Capture the cell that displays the provided text and extract its (x, y) central coordinate. 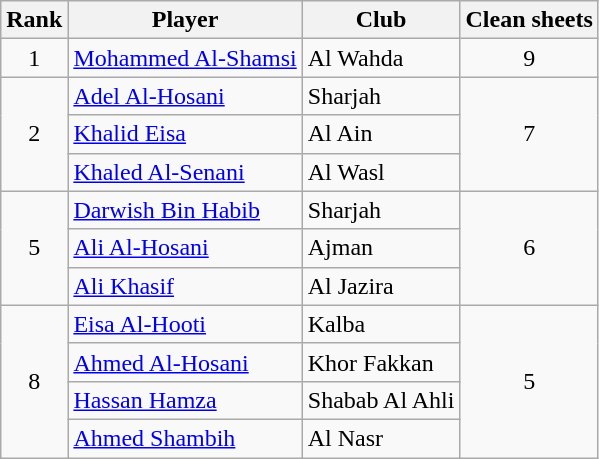
Player (185, 20)
Al Wasl (381, 172)
Ali Al-Hosani (185, 248)
Ahmed Shambih (185, 438)
Khaled Al-Senani (185, 172)
Adel Al-Hosani (185, 96)
Darwish Bin Habib (185, 210)
Rank (34, 20)
Khalid Eisa (185, 134)
Ali Khasif (185, 286)
2 (34, 134)
Al Wahda (381, 58)
Ajman (381, 248)
Al Nasr (381, 438)
Hassan Hamza (185, 400)
1 (34, 58)
Eisa Al-Hooti (185, 324)
Club (381, 20)
Shabab Al Ahli (381, 400)
Al Jazira (381, 286)
6 (529, 248)
Khor Fakkan (381, 362)
Ahmed Al-Hosani (185, 362)
Kalba (381, 324)
Clean sheets (529, 20)
Mohammed Al-Shamsi (185, 58)
8 (34, 381)
9 (529, 58)
Al Ain (381, 134)
7 (529, 134)
